Determine the [x, y] coordinate at the center of the cell enclosing the given text.  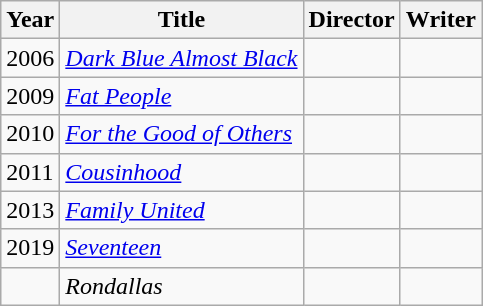
2006 [30, 58]
2009 [30, 96]
Year [30, 20]
2019 [30, 248]
Seventeen [182, 248]
For the Good of Others [182, 134]
2010 [30, 134]
2013 [30, 210]
Fat People [182, 96]
Writer [440, 20]
Title [182, 20]
Cousinhood [182, 172]
2011 [30, 172]
Dark Blue Almost Black [182, 58]
Rondallas [182, 286]
Family United [182, 210]
Director [352, 20]
